Provide the [X, Y] coordinate of the cell's center where the given text is located.  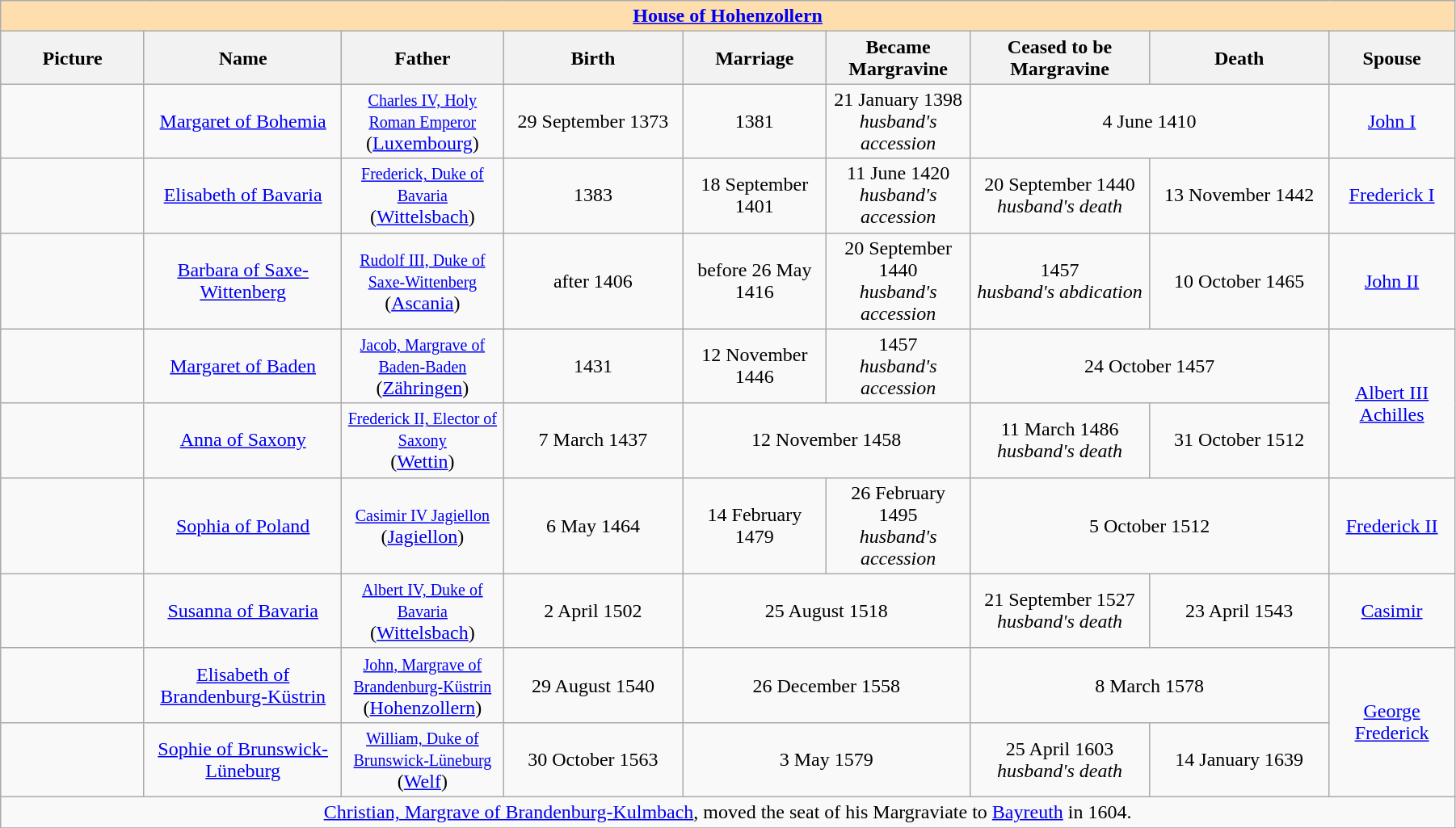
Father [423, 58]
Susanna of Bavaria [242, 611]
10 October 1465 [1239, 281]
Name [242, 58]
Albert III Achilles [1392, 403]
John II [1392, 281]
William, Duke of Brunswick-Lüneburg(Welf) [423, 759]
25 August 1518 [826, 611]
Death [1239, 58]
26 February 1495husband's accession [898, 525]
Sophia of Poland [242, 525]
12 November 1458 [826, 440]
26 December 1558 [826, 685]
George Frederick [1392, 722]
1431 [593, 366]
12 November 1446 [755, 366]
29 September 1373 [593, 121]
Margaret of Bohemia [242, 121]
House of Hohenzollern [728, 16]
Frederick II [1392, 525]
John, Margrave of Brandenburg-Küstrin(Hohenzollern) [423, 685]
Casimir [1392, 611]
14 February 1479 [755, 525]
20 September 1440husband's accession [898, 281]
Albert IV, Duke of Bavaria(Wittelsbach) [423, 611]
13 November 1442 [1239, 195]
11 June 1420husband's accession [898, 195]
Picture [73, 58]
20 September 1440husband's death [1059, 195]
1457husband's accession [898, 366]
8 March 1578 [1149, 685]
Became Margravine [898, 58]
4 June 1410 [1149, 121]
2 April 1502 [593, 611]
3 May 1579 [826, 759]
Casimir IV Jagiellon(Jagiellon) [423, 525]
14 January 1639 [1239, 759]
29 August 1540 [593, 685]
23 April 1543 [1239, 611]
Marriage [755, 58]
Elisabeth of Brandenburg-Küstrin [242, 685]
30 October 1563 [593, 759]
John I [1392, 121]
Sophie of Brunswick-Lüneburg [242, 759]
Frederick I [1392, 195]
Frederick, Duke of Bavaria(Wittelsbach) [423, 195]
Charles IV, Holy Roman Emperor(Luxembourg) [423, 121]
Spouse [1392, 58]
24 October 1457 [1149, 366]
Elisabeth of Bavaria [242, 195]
Anna of Saxony [242, 440]
before 26 May 1416 [755, 281]
7 March 1437 [593, 440]
after 1406 [593, 281]
Barbara of Saxe-Wittenberg [242, 281]
Ceased to be Margravine [1059, 58]
Rudolf III, Duke of Saxe-Wittenberg(Ascania) [423, 281]
Birth [593, 58]
5 October 1512 [1149, 525]
Frederick II, Elector of Saxony(Wettin) [423, 440]
1381 [755, 121]
18 September 1401 [755, 195]
6 May 1464 [593, 525]
11 March 1486husband's death [1059, 440]
31 October 1512 [1239, 440]
25 April 1603husband's death [1059, 759]
1457husband's abdication [1059, 281]
1383 [593, 195]
Jacob, Margrave of Baden-Baden(Zähringen) [423, 366]
Christian, Margrave of Brandenburg-Kulmbach, moved the seat of his Margraviate to Bayreuth in 1604. [728, 812]
Margaret of Baden [242, 366]
21 September 1527husband's death [1059, 611]
21 January 1398husband's accession [898, 121]
